Locate the cell with the specified text and output its (x, y) center coordinate. 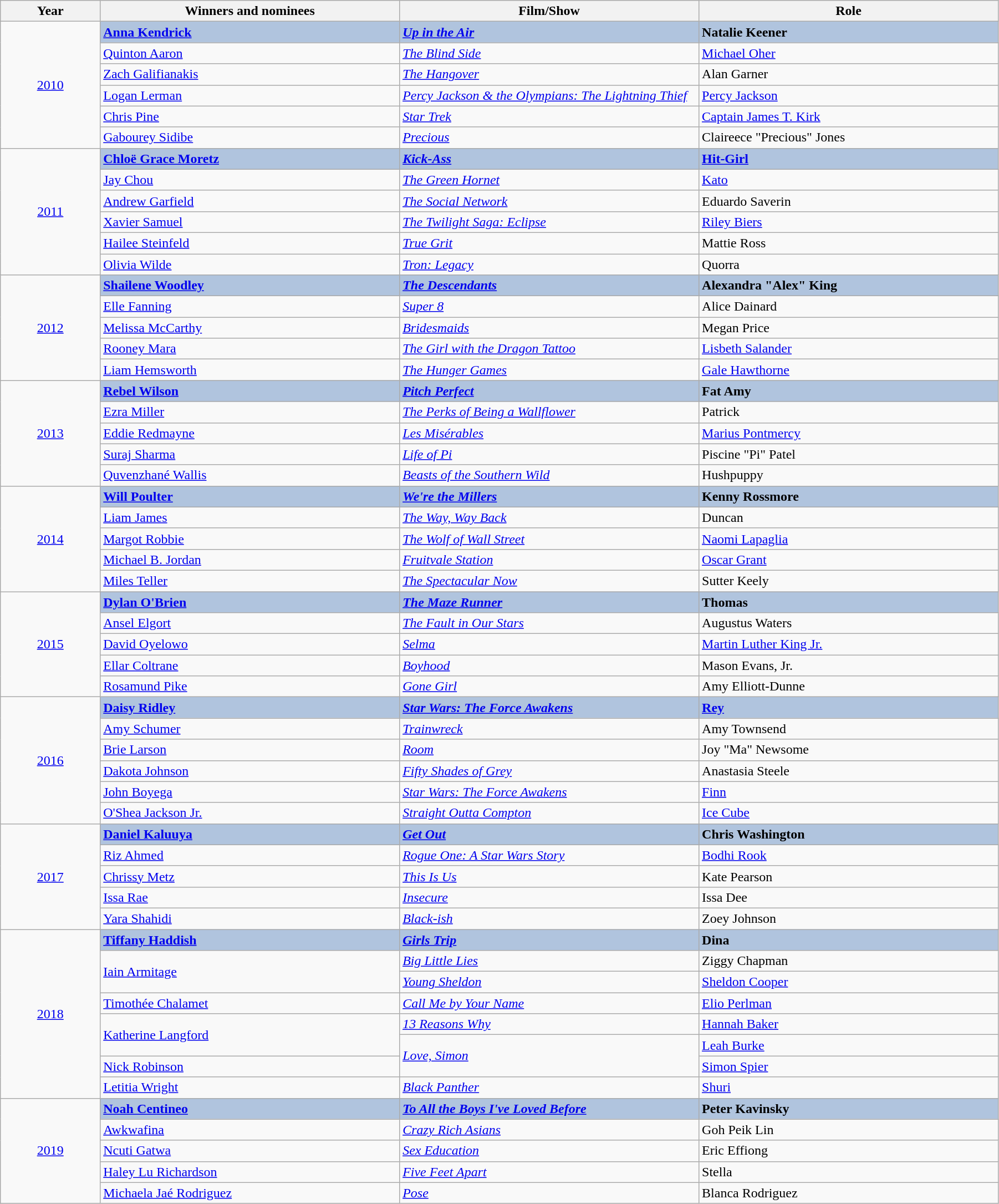
Letitia Wright (250, 1088)
Pose (549, 1193)
Room (549, 750)
Thomas (849, 602)
Melissa McCarthy (250, 328)
Brie Larson (250, 750)
Natalie Keener (849, 32)
Alan Garner (849, 74)
The Spectacular Now (549, 581)
Eddie Redmayne (250, 433)
The Descendants (549, 286)
Fat Amy (849, 391)
Ellar Coltrane (250, 665)
To All the Boys I've Loved Before (549, 1109)
Rey (849, 708)
Zoey Johnson (849, 918)
Joy "Ma" Newsome (849, 750)
Bridesmaids (549, 328)
John Boyega (250, 792)
Liam James (250, 517)
Elio Perlman (849, 1003)
Margot Robbie (250, 539)
Percy Jackson & the Olympians: The Lightning Thief (549, 95)
Shailene Woodley (250, 286)
Elle Fanning (250, 307)
Yara Shahidi (250, 918)
Selma (549, 644)
Peter Kavinsky (849, 1109)
Blanca Rodriguez (849, 1193)
Michael B. Jordan (250, 560)
Amy Elliott-Dunne (849, 687)
Girls Trip (549, 940)
Amy Townsend (849, 729)
Zach Galifianakis (250, 74)
Dylan O'Brien (250, 602)
Beasts of the Southern Wild (549, 475)
Logan Lerman (250, 95)
Percy Jackson (849, 95)
Simon Spier (849, 1066)
Love, Simon (549, 1056)
Patrick (849, 412)
Will Poulter (250, 496)
Chris Pine (250, 116)
Eduardo Saverin (849, 201)
Katherine Langford (250, 1035)
Trainwreck (549, 729)
2012 (50, 328)
Michael Oher (849, 53)
Amy Schumer (250, 729)
Black-ish (549, 918)
Chloë Grace Moretz (250, 159)
Eric Effiong (849, 1151)
The Green Hornet (549, 180)
Anna Kendrick (250, 32)
Riley Biers (849, 222)
Issa Rae (250, 897)
The Perks of Being a Wallflower (549, 412)
Ziggy Chapman (849, 961)
We're the Millers (549, 496)
Pitch Perfect (549, 391)
2016 (50, 760)
2019 (50, 1151)
Super 8 (549, 307)
Anastasia Steele (849, 771)
The Fault in Our Stars (549, 623)
Mattie Ross (849, 243)
Dakota Johnson (250, 771)
2014 (50, 539)
Gabourey Sidibe (250, 138)
Get Out (549, 834)
Daniel Kaluuya (250, 834)
Sex Education (549, 1151)
Megan Price (849, 328)
O'Shea Jackson Jr. (250, 813)
The Blind Side (549, 53)
The Maze Runner (549, 602)
Boyhood (549, 665)
Noah Centineo (250, 1109)
Martin Luther King Jr. (849, 644)
Chrissy Metz (250, 876)
Rooney Mara (250, 349)
True Grit (549, 243)
The Wolf of Wall Street (549, 539)
Xavier Samuel (250, 222)
Timothée Chalamet (250, 1003)
Haley Lu Richardson (250, 1172)
Dina (849, 940)
Duncan (849, 517)
Fruitvale Station (549, 560)
Hushpuppy (849, 475)
Chris Washington (849, 834)
The Hunger Games (549, 370)
Five Feet Apart (549, 1172)
Kick-Ass (549, 159)
Rebel Wilson (250, 391)
The Hangover (549, 74)
Call Me by Your Name (549, 1003)
Ice Cube (849, 813)
Kato (849, 180)
Winners and nominees (250, 11)
Year (50, 11)
Leah Burke (849, 1045)
Issa Dee (849, 897)
Daisy Ridley (250, 708)
Quorra (849, 265)
Alexandra "Alex" King (849, 286)
Ezra Miller (250, 412)
Sheldon Cooper (849, 982)
Captain James T. Kirk (849, 116)
Lisbeth Salander (849, 349)
Oscar Grant (849, 560)
Rogue One: A Star Wars Story (549, 855)
Iain Armitage (250, 972)
Nick Robinson (250, 1066)
Les Misérables (549, 433)
Gone Girl (549, 687)
Goh Peik Lin (849, 1130)
Life of Pi (549, 454)
Kate Pearson (849, 876)
Tiffany Haddish (250, 940)
The Girl with the Dragon Tattoo (549, 349)
Riz Ahmed (250, 855)
Marius Pontmercy (849, 433)
Tron: Legacy (549, 265)
Hailee Steinfeld (250, 243)
Up in the Air (549, 32)
Bodhi Rook (849, 855)
Hit-Girl (849, 159)
Gale Hawthorne (849, 370)
Quvenzhané Wallis (250, 475)
Sutter Keely (849, 581)
Straight Outta Compton (549, 813)
Andrew Garfield (250, 201)
Claireece "Precious" Jones (849, 138)
The Twilight Saga: Eclipse (549, 222)
Fifty Shades of Grey (549, 771)
David Oyelowo (250, 644)
Big Little Lies (549, 961)
Hannah Baker (849, 1024)
Quinton Aaron (250, 53)
Young Sheldon (549, 982)
Stella (849, 1172)
Shuri (849, 1088)
Precious (549, 138)
Suraj Sharma (250, 454)
Finn (849, 792)
2013 (50, 433)
Kenny Rossmore (849, 496)
Film/Show (549, 11)
Jay Chou (250, 180)
Piscine "Pi" Patel (849, 454)
2018 (50, 1014)
The Way, Way Back (549, 517)
2015 (50, 644)
2010 (50, 85)
Crazy Rich Asians (549, 1130)
Augustus Waters (849, 623)
Miles Teller (250, 581)
This Is Us (549, 876)
Alice Dainard (849, 307)
Star Trek (549, 116)
Black Panther (549, 1088)
Liam Hemsworth (250, 370)
13 Reasons Why (549, 1024)
Awkwafina (250, 1130)
2017 (50, 876)
Naomi Lapaglia (849, 539)
Rosamund Pike (250, 687)
2011 (50, 211)
Olivia Wilde (250, 265)
Ncuti Gatwa (250, 1151)
Michaela Jaé Rodriguez (250, 1193)
Role (849, 11)
Mason Evans, Jr. (849, 665)
Ansel Elgort (250, 623)
The Social Network (549, 201)
Insecure (549, 897)
